From the cell containing the given text, extract its center point as (X, Y) coordinate. 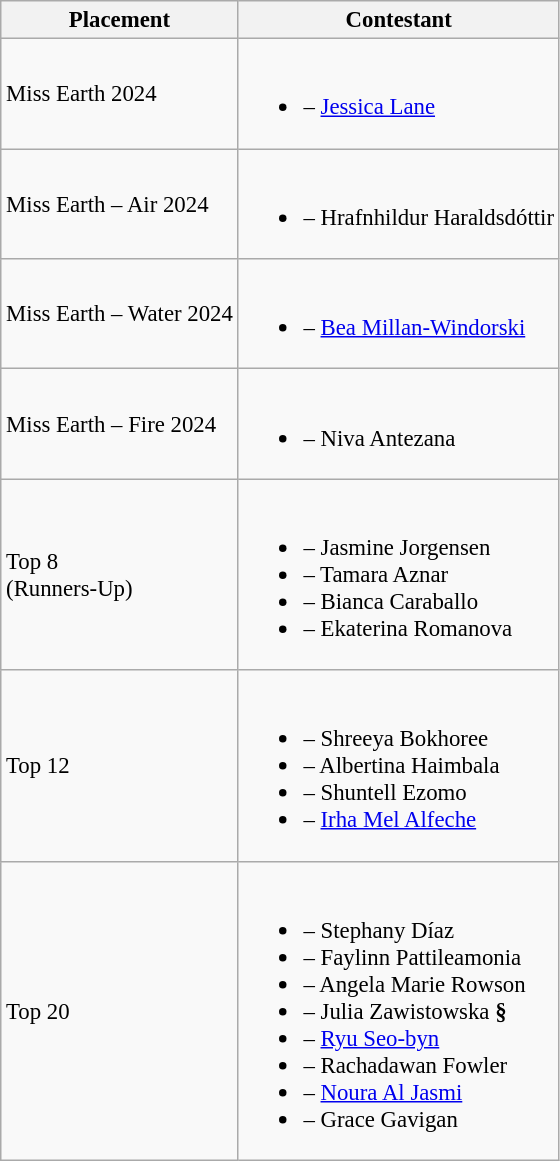
– Jasmine Jorgensen – Tamara Aznar – Bianca Caraballo – Ekaterina Romanova (398, 574)
Top 20 (120, 1010)
Miss Earth – Fire 2024 (120, 424)
Miss Earth – Water 2024 (120, 314)
Top 12 (120, 766)
– Niva Antezana (398, 424)
Contestant (398, 20)
Miss Earth – Air 2024 (120, 204)
– Bea Millan-Windorski (398, 314)
Miss Earth 2024 (120, 94)
Placement (120, 20)
– Shreeya Bokhoree – Albertina Haimbala – Shuntell Ezomo – Irha Mel Alfeche (398, 766)
Top 8(Runners-Up) (120, 574)
– Jessica Lane (398, 94)
– Hrafnhildur Haraldsdóttir (398, 204)
